Output the [x, y] coordinate of the center of the cell containing the given text.  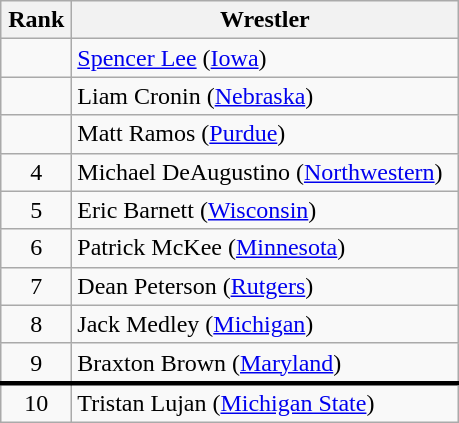
Michael DeAugustino (Northwestern) [265, 172]
6 [36, 248]
Braxton Brown (Maryland) [265, 363]
Patrick McKee (Minnesota) [265, 248]
4 [36, 172]
Spencer Lee (Iowa) [265, 58]
Rank [36, 20]
Dean Peterson (Rutgers) [265, 286]
10 [36, 403]
Jack Medley (Michigan) [265, 324]
Eric Barnett (Wisconsin) [265, 210]
7 [36, 286]
Wrestler [265, 20]
Tristan Lujan (Michigan State) [265, 403]
8 [36, 324]
9 [36, 363]
5 [36, 210]
Matt Ramos (Purdue) [265, 134]
Liam Cronin (Nebraska) [265, 96]
